Identify which cell holds the provided text, then report its (X, Y) central coordinate. 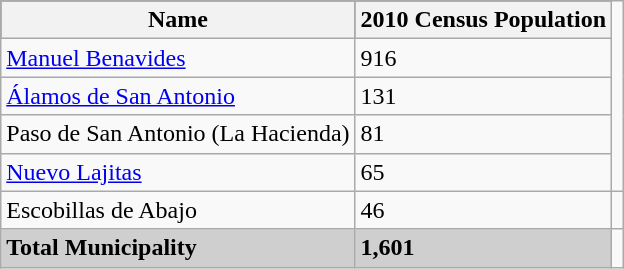
Nuevo Lajitas (178, 172)
916 (483, 58)
1,601 (483, 248)
Manuel Benavides (178, 58)
81 (483, 134)
Paso de San Antonio (La Hacienda) (178, 134)
Escobillas de Abajo (178, 210)
65 (483, 172)
46 (483, 210)
Álamos de San Antonio (178, 96)
131 (483, 96)
2010 Census Population (483, 20)
Total Municipality (178, 248)
Name (178, 20)
